Detect which cell encompasses the target text, then output its [x, y] center coordinate. 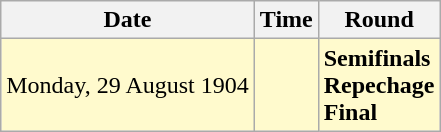
Time [286, 20]
Round [379, 20]
Date [128, 20]
SemifinalsRepechageFinal [379, 85]
Monday, 29 August 1904 [128, 85]
